Detect which cell encompasses the target text, then output its [X, Y] center coordinate. 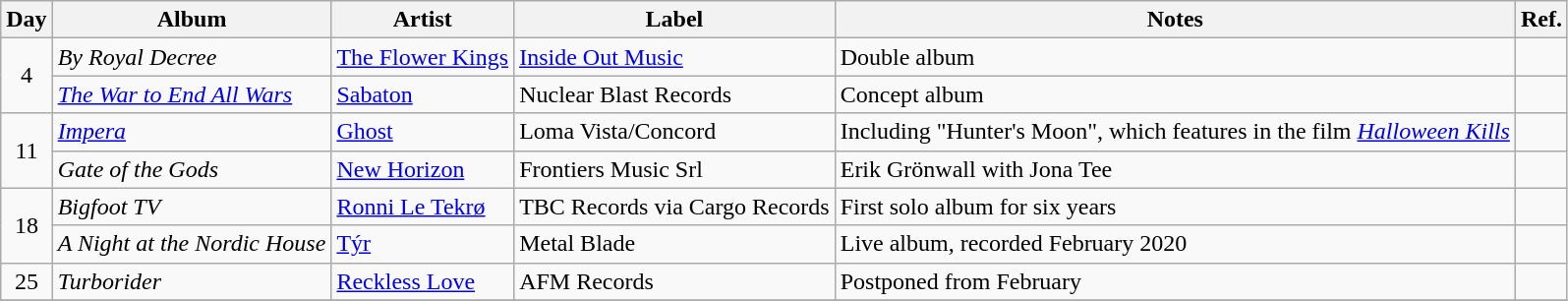
Metal Blade [674, 244]
New Horizon [423, 169]
A Night at the Nordic House [192, 244]
4 [27, 76]
TBC Records via Cargo Records [674, 207]
25 [27, 281]
AFM Records [674, 281]
11 [27, 150]
The War to End All Wars [192, 94]
Erik Grönwall with Jona Tee [1175, 169]
Loma Vista/Concord [674, 132]
Ref. [1541, 20]
Album [192, 20]
Bigfoot TV [192, 207]
Including "Hunter's Moon", which features in the film Halloween Kills [1175, 132]
18 [27, 225]
Sabaton [423, 94]
Live album, recorded February 2020 [1175, 244]
Day [27, 20]
Postponed from February [1175, 281]
Reckless Love [423, 281]
Nuclear Blast Records [674, 94]
Impera [192, 132]
Artist [423, 20]
By Royal Decree [192, 57]
Gate of the Gods [192, 169]
Frontiers Music Srl [674, 169]
Double album [1175, 57]
Label [674, 20]
Ghost [423, 132]
Ronni Le Tekrø [423, 207]
The Flower Kings [423, 57]
First solo album for six years [1175, 207]
Inside Out Music [674, 57]
Turborider [192, 281]
Notes [1175, 20]
Concept album [1175, 94]
Týr [423, 244]
